Scan for the cell matching the given text and deliver its [x, y] coordinate at center. 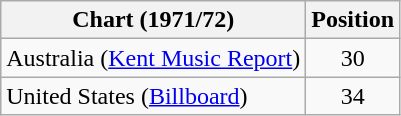
30 [353, 58]
United States (Billboard) [154, 96]
Australia (Kent Music Report) [154, 58]
Position [353, 20]
Chart (1971/72) [154, 20]
34 [353, 96]
